From the cell containing the given text, extract its center point as (X, Y) coordinate. 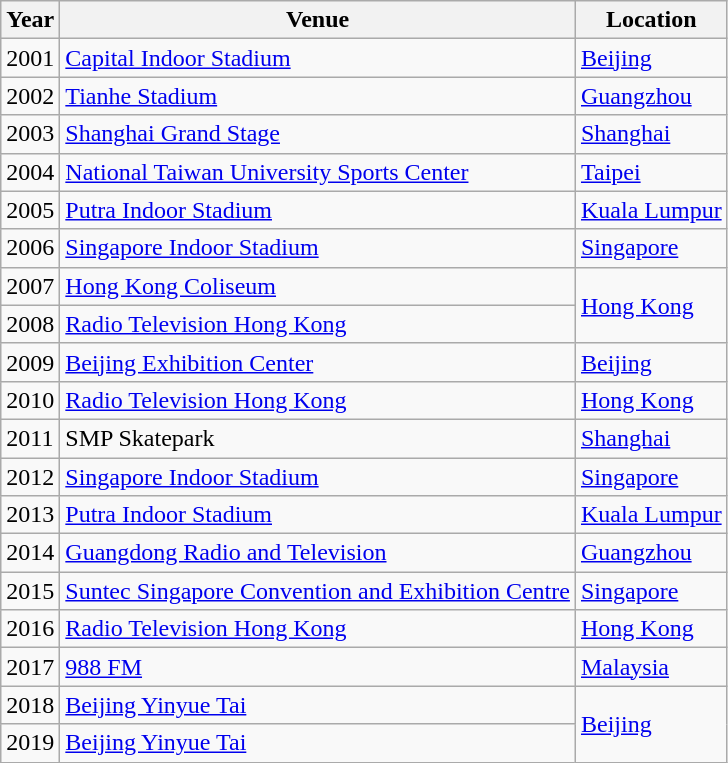
2013 (30, 515)
2011 (30, 438)
2004 (30, 172)
Malaysia (651, 667)
2003 (30, 134)
SMP Skatepark (318, 438)
Shanghai Grand Stage (318, 134)
2014 (30, 553)
Suntec Singapore Convention and Exhibition Centre (318, 591)
988 FM (318, 667)
2016 (30, 629)
National Taiwan University Sports Center (318, 172)
2002 (30, 96)
Location (651, 20)
2009 (30, 362)
Year (30, 20)
Hong Kong Coliseum (318, 286)
2019 (30, 743)
2018 (30, 705)
Capital Indoor Stadium (318, 58)
2005 (30, 210)
Tianhe Stadium (318, 96)
Beijing Exhibition Center (318, 362)
Venue (318, 20)
2010 (30, 400)
2001 (30, 58)
2006 (30, 248)
2008 (30, 324)
2007 (30, 286)
2012 (30, 477)
Taipei (651, 172)
2015 (30, 591)
Guangdong Radio and Television (318, 553)
2017 (30, 667)
